Identify which cell holds the provided text, then report its [x, y] central coordinate. 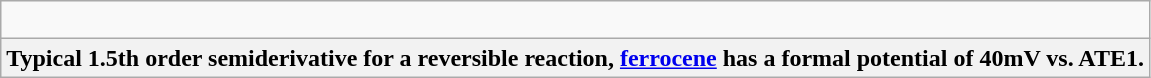
Typical 1.5th order semiderivative for a reversible reaction, ferrocene has a formal potential of 40mV vs. ATE1. [576, 58]
